Extract the [X, Y] coordinate from the center of the cell holding the provided text.  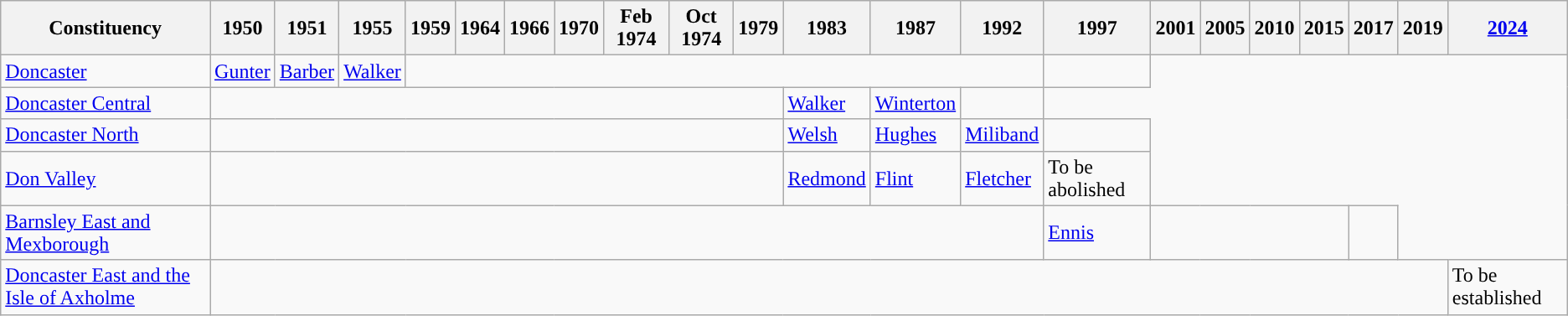
Barnsley East and Mexborough [106, 233]
1970 [580, 28]
Gunter [243, 71]
1955 [373, 28]
1979 [759, 28]
Oct 1974 [702, 28]
Flint [915, 178]
1966 [529, 28]
To be abolished [1097, 178]
Constituency [106, 28]
1964 [479, 28]
1987 [915, 28]
1983 [827, 28]
2017 [1374, 28]
1950 [243, 28]
Doncaster Central [106, 103]
2015 [1323, 28]
Fletcher [1002, 178]
Miliband [1002, 135]
1951 [307, 28]
Ennis [1097, 233]
2024 [1508, 28]
2019 [1422, 28]
Hughes [915, 135]
Welsh [827, 135]
Barber [307, 71]
Doncaster East and the Isle of Axholme [106, 287]
1959 [431, 28]
2010 [1275, 28]
1992 [1002, 28]
Redmond [827, 178]
Winterton [915, 103]
2001 [1176, 28]
1997 [1097, 28]
Feb 1974 [637, 28]
Don Valley [106, 178]
Doncaster [106, 71]
Doncaster North [106, 135]
2005 [1225, 28]
To be established [1508, 287]
